Return [x, y] of the center of cell containing provided text 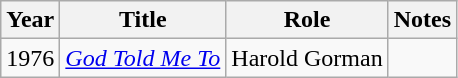
Year [30, 20]
Harold Gorman [307, 58]
Notes [422, 20]
1976 [30, 58]
Title [143, 20]
Role [307, 20]
God Told Me To [143, 58]
